Scan for the cell matching the given text and deliver its [x, y] coordinate at center. 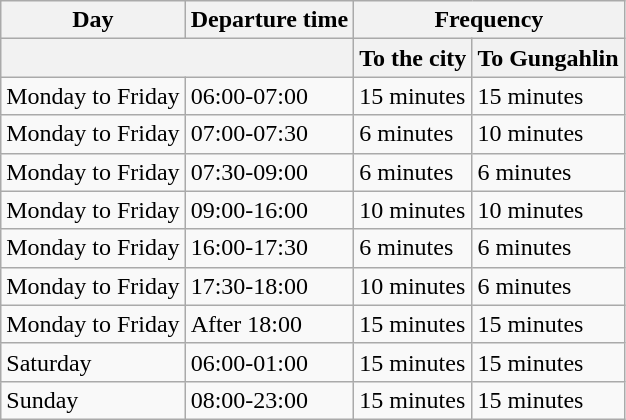
06:00-01:00 [270, 362]
09:00-16:00 [270, 210]
Frequency [489, 20]
Day [93, 20]
Departure time [270, 20]
07:00-07:30 [270, 134]
Saturday [93, 362]
16:00-17:30 [270, 248]
07:30-09:00 [270, 172]
06:00-07:00 [270, 96]
To the city [413, 58]
Sunday [93, 400]
To Gungahlin [548, 58]
08:00-23:00 [270, 400]
After 18:00 [270, 324]
17:30-18:00 [270, 286]
